Pinpoint the cell where the given text exists, returning its [x, y] midpoint coordinate. 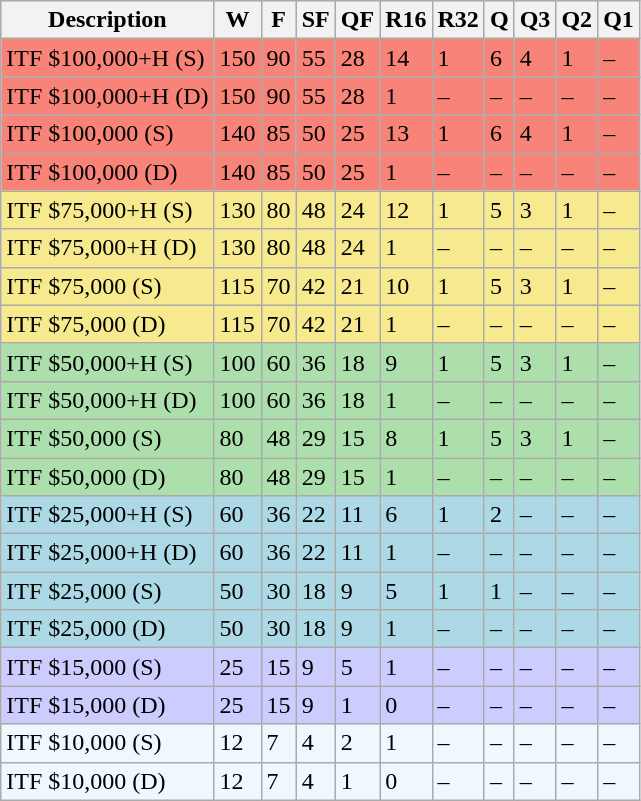
ITF $50,000 (D) [108, 477]
ITF $25,000+H (D) [108, 553]
Q1 [619, 20]
ITF $100,000+H (D) [108, 96]
R16 [406, 20]
Q [499, 20]
F [278, 20]
ITF $10,000 (S) [108, 743]
Description [108, 20]
ITF $75,000 (D) [108, 324]
ITF $100,000 (D) [108, 172]
QF [357, 20]
SF [316, 20]
ITF $100,000+H (S) [108, 58]
ITF $100,000 (S) [108, 134]
ITF $75,000+H (S) [108, 210]
14 [406, 58]
Q2 [577, 20]
8 [406, 438]
ITF $75,000+H (D) [108, 248]
ITF $50,000+H (D) [108, 400]
ITF $75,000 (S) [108, 286]
R32 [458, 20]
ITF $25,000 (S) [108, 591]
10 [406, 286]
ITF $50,000+H (S) [108, 362]
13 [406, 134]
W [238, 20]
ITF $15,000 (S) [108, 667]
ITF $15,000 (D) [108, 705]
ITF $50,000 (S) [108, 438]
ITF $25,000+H (S) [108, 515]
ITF $25,000 (D) [108, 629]
ITF $10,000 (D) [108, 781]
Q3 [535, 20]
